Return [X, Y] of the center of cell containing provided text 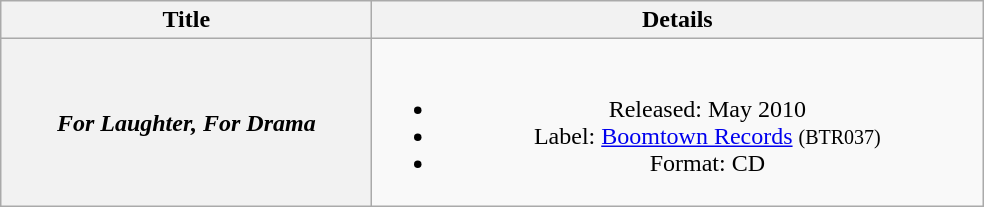
Title [186, 20]
For Laughter, For Drama [186, 122]
Details [678, 20]
Released: May 2010Label: Boomtown Records (BTR037)Format: CD [678, 122]
